From the cell containing the given text, extract its center point as [x, y] coordinate. 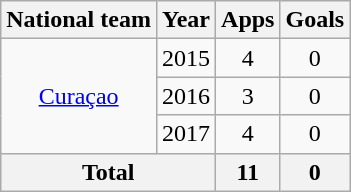
11 [248, 172]
Goals [315, 20]
Total [108, 172]
National team [79, 20]
2015 [186, 58]
2016 [186, 96]
Apps [248, 20]
Year [186, 20]
Curaçao [79, 96]
2017 [186, 134]
3 [248, 96]
